For the text-containing cell, return its midpoint in (X, Y) coordinate format. 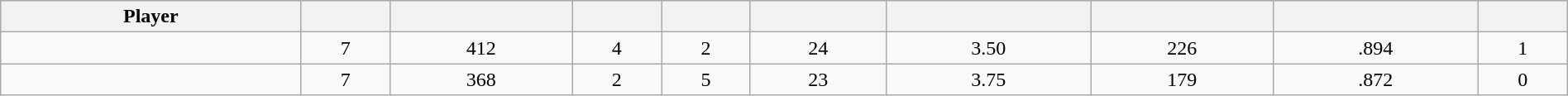
412 (481, 48)
.894 (1375, 48)
.872 (1375, 79)
179 (1182, 79)
24 (818, 48)
4 (617, 48)
226 (1182, 48)
Player (151, 17)
0 (1523, 79)
3.75 (988, 79)
3.50 (988, 48)
5 (706, 79)
1 (1523, 48)
368 (481, 79)
23 (818, 79)
